For the text-containing cell, return its midpoint in [x, y] coordinate format. 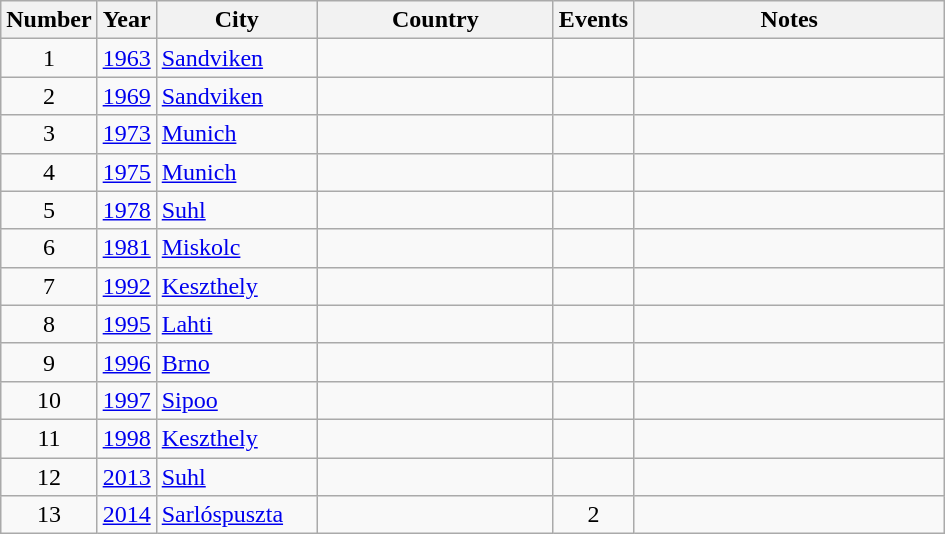
1 [49, 58]
11 [49, 438]
1995 [126, 324]
13 [49, 515]
1992 [126, 286]
Country [435, 20]
1963 [126, 58]
Sarlóspuszta [236, 515]
12 [49, 477]
Brno [236, 362]
Lahti [236, 324]
8 [49, 324]
10 [49, 400]
1997 [126, 400]
5 [49, 210]
1998 [126, 438]
3 [49, 134]
Sipoo [236, 400]
Events [593, 20]
4 [49, 172]
Year [126, 20]
7 [49, 286]
1975 [126, 172]
1973 [126, 134]
1969 [126, 96]
6 [49, 248]
1996 [126, 362]
1981 [126, 248]
Miskolc [236, 248]
Notes [790, 20]
Number [49, 20]
1978 [126, 210]
2014 [126, 515]
2013 [126, 477]
9 [49, 362]
City [236, 20]
